Locate the cell with the specified text and output its [X, Y] center coordinate. 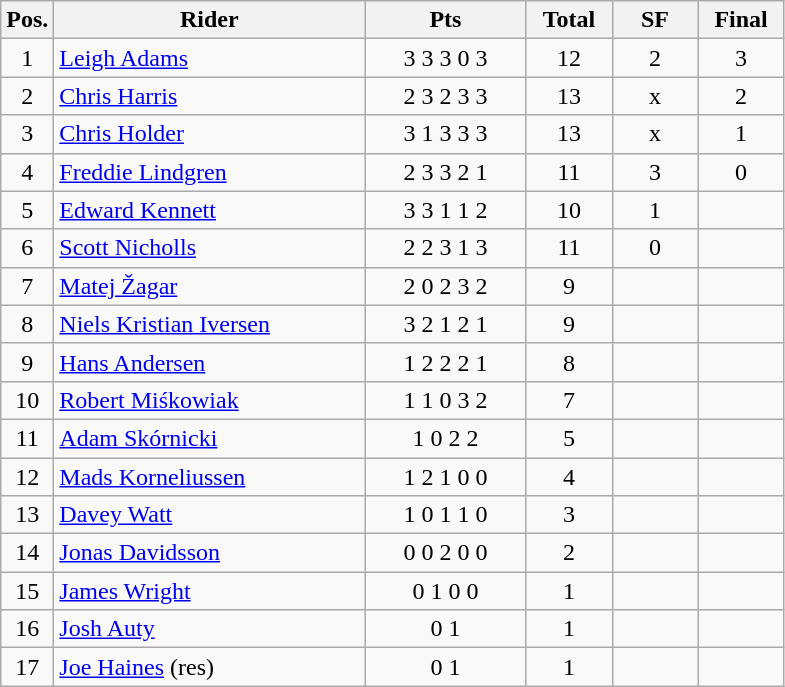
SF [655, 20]
Scott Nicholls [210, 248]
Pos. [28, 20]
1 2 2 2 1 [446, 362]
Adam Skórnicki [210, 438]
2 2 3 1 3 [446, 248]
3 2 1 2 1 [446, 324]
Total [569, 20]
Freddie Lindgren [210, 172]
1 1 0 3 2 [446, 400]
14 [28, 553]
Rider [210, 20]
Hans Andersen [210, 362]
Matej Žagar [210, 286]
Davey Watt [210, 515]
3 1 3 3 3 [446, 134]
Joe Haines (res) [210, 667]
Leigh Adams [210, 58]
2 0 2 3 2 [446, 286]
6 [28, 248]
Edward Kennett [210, 210]
James Wright [210, 591]
Pts [446, 20]
Mads Korneliussen [210, 477]
3 3 3 0 3 [446, 58]
Josh Auty [210, 629]
17 [28, 667]
Robert Miśkowiak [210, 400]
1 0 1 1 0 [446, 515]
1 0 2 2 [446, 438]
1 2 1 0 0 [446, 477]
Final [741, 20]
Jonas Davidsson [210, 553]
3 3 1 1 2 [446, 210]
2 3 2 3 3 [446, 96]
Chris Holder [210, 134]
Niels Kristian Iversen [210, 324]
16 [28, 629]
15 [28, 591]
0 1 0 0 [446, 591]
0 0 2 0 0 [446, 553]
Chris Harris [210, 96]
2 3 3 2 1 [446, 172]
